Return (X, Y) of the center of cell containing provided text 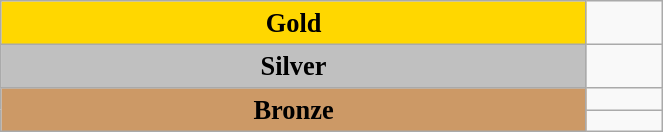
Bronze (294, 109)
Silver (294, 66)
Gold (294, 22)
